Locate the cell with the specified text and output its (X, Y) center coordinate. 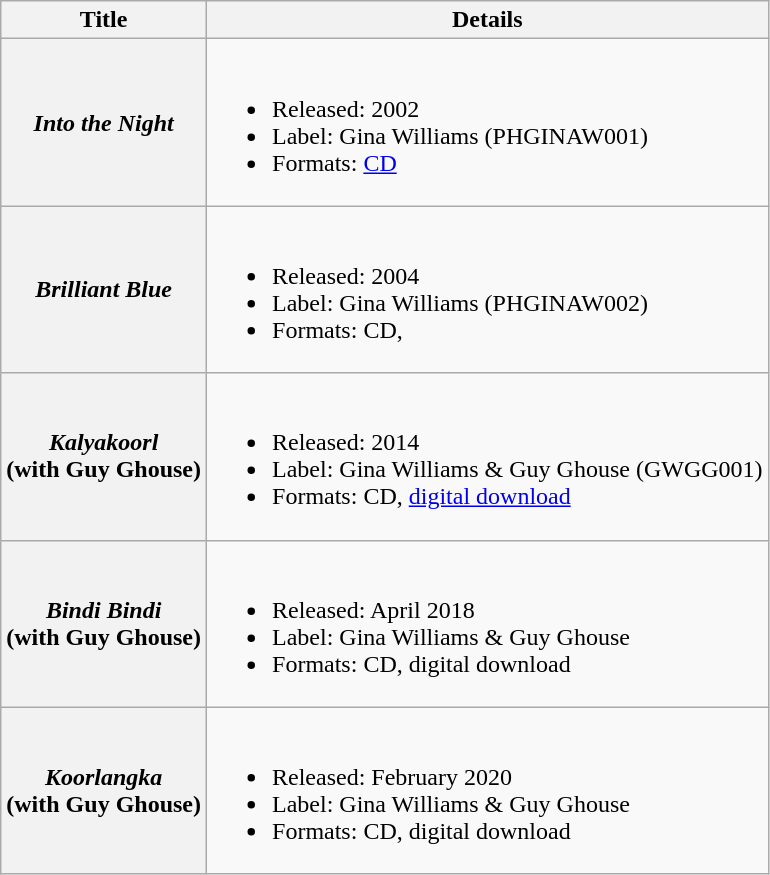
Brilliant Blue (104, 290)
Koorlangka (with Guy Ghouse) (104, 790)
Details (488, 20)
Released: February 2020Label: Gina Williams & Guy GhouseFormats: CD, digital download (488, 790)
Bindi Bindi (with Guy Ghouse) (104, 624)
Released: 2014Label: Gina Williams & Guy Ghouse (GWGG001)Formats: CD, digital download (488, 456)
Released: April 2018Label: Gina Williams & Guy GhouseFormats: CD, digital download (488, 624)
Released: 2004Label: Gina Williams (PHGINAW002)Formats: CD, (488, 290)
Kalyakoorl (with Guy Ghouse) (104, 456)
Into the Night (104, 122)
Title (104, 20)
Released: 2002Label: Gina Williams (PHGINAW001)Formats: CD (488, 122)
